Locate the cell with the specified text and output its [X, Y] center coordinate. 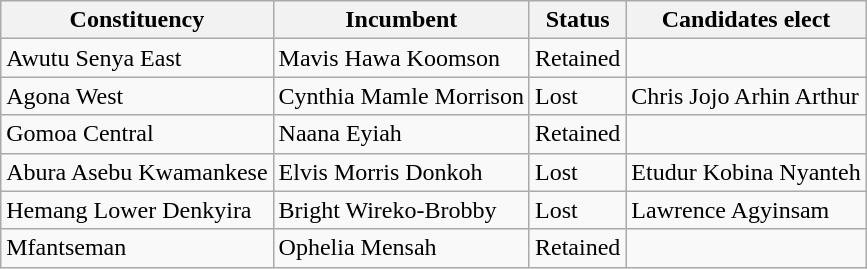
Agona West [137, 96]
Naana Eyiah [401, 134]
Elvis Morris Donkoh [401, 172]
Status [577, 20]
Chris Jojo Arhin Arthur [746, 96]
Bright Wireko-Brobby [401, 210]
Constituency [137, 20]
Abura Asebu Kwamankese [137, 172]
Incumbent [401, 20]
Hemang Lower Denkyira [137, 210]
Gomoa Central [137, 134]
Etudur Kobina Nyanteh [746, 172]
Awutu Senya East [137, 58]
Mfantseman [137, 248]
Cynthia Mamle Morrison [401, 96]
Lawrence Agyinsam [746, 210]
Mavis Hawa Koomson [401, 58]
Ophelia Mensah [401, 248]
Candidates elect [746, 20]
